Scan for the cell matching the given text and deliver its [x, y] coordinate at center. 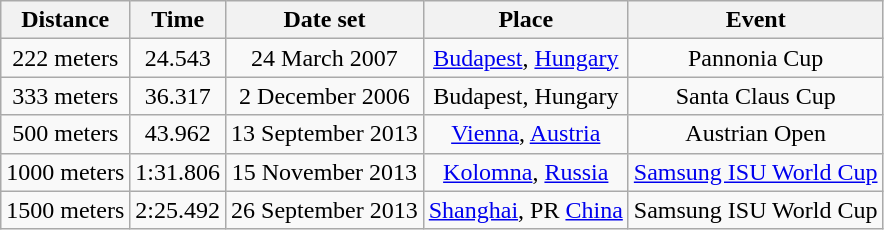
Place [526, 20]
15 November 2013 [325, 172]
1:31.806 [178, 172]
Austrian Open [756, 134]
Event [756, 20]
500 meters [66, 134]
13 September 2013 [325, 134]
36.317 [178, 96]
24 March 2007 [325, 58]
1000 meters [66, 172]
222 meters [66, 58]
2:25.492 [178, 210]
Pannonia Cup [756, 58]
2 December 2006 [325, 96]
Distance [66, 20]
1500 meters [66, 210]
Vienna, Austria [526, 134]
Time [178, 20]
Date set [325, 20]
333 meters [66, 96]
Kolomna, Russia [526, 172]
24.543 [178, 58]
26 September 2013 [325, 210]
Shanghai, PR China [526, 210]
Santa Claus Cup [756, 96]
43.962 [178, 134]
